Return [x, y] of the center of cell containing provided text 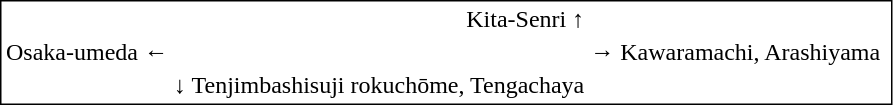
Kita-Senri ↑ [378, 19]
↓ Tenjimbashisuji rokuchōme, Tengachaya [378, 85]
Osaka-umeda ← [86, 53]
→ Kawaramachi, Arashiyama [736, 53]
